Identify which cell holds the provided text, then report its (x, y) central coordinate. 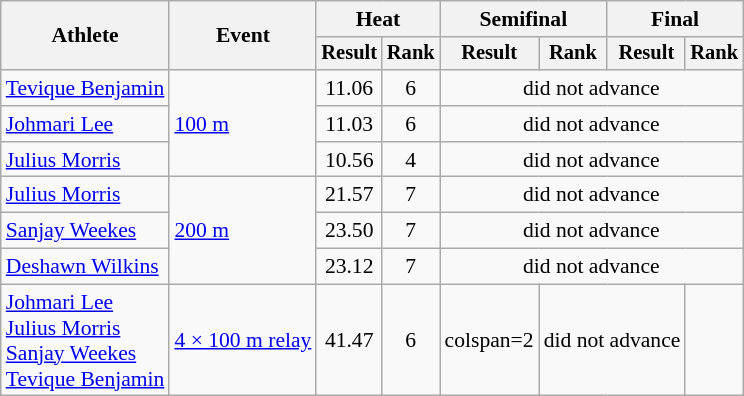
Heat (378, 19)
Deshawn Wilkins (86, 267)
Event (242, 36)
23.12 (349, 267)
colspan=2 (490, 340)
Final (675, 19)
23.50 (349, 231)
100 m (242, 124)
10.56 (349, 160)
Johmari LeeJulius MorrisSanjay WeekesTevique Benjamin (86, 340)
11.06 (349, 88)
Johmari Lee (86, 124)
11.03 (349, 124)
4 (411, 160)
4 × 100 m relay (242, 340)
21.57 (349, 195)
Sanjay Weekes (86, 231)
Semifinal (524, 19)
Tevique Benjamin (86, 88)
200 m (242, 230)
Athlete (86, 36)
41.47 (349, 340)
